Scan for the cell matching the given text and deliver its [x, y] coordinate at center. 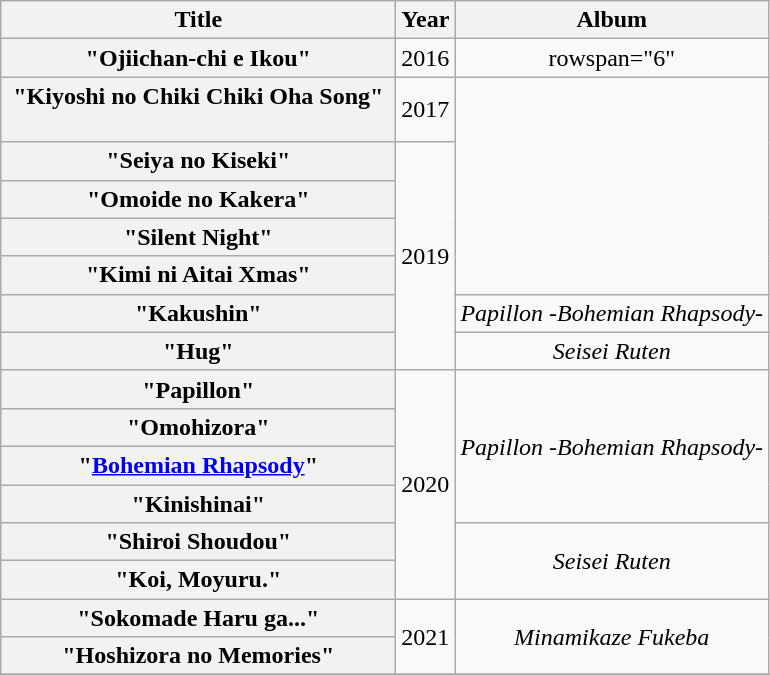
2016 [426, 58]
Year [426, 20]
rowspan="6" [612, 58]
2021 [426, 637]
Title [198, 20]
"Hoshizora no Memories" [198, 656]
2017 [426, 110]
"Papillon" [198, 389]
2020 [426, 484]
Minamikaze Fukeba [612, 637]
"Hug" [198, 351]
"Kimi ni Aitai Xmas" [198, 275]
"Ojiichan-chi e Ikou" [198, 58]
"Omohizora" [198, 427]
"Koi, Moyuru." [198, 580]
"Kakushin" [198, 313]
"Kinishinai" [198, 503]
"Omoide no Kakera" [198, 199]
"Seiya no Kiseki" [198, 161]
"Bohemian Rhapsody" [198, 465]
"Sokomade Haru ga..." [198, 618]
"Kiyoshi no Chiki Chiki Oha Song" [198, 110]
"Silent Night" [198, 237]
"Shiroi Shoudou" [198, 542]
Album [612, 20]
2019 [426, 256]
